Detect which cell encompasses the target text, then output its [x, y] center coordinate. 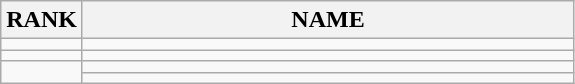
RANK [42, 20]
NAME [328, 20]
